Provide the [x, y] coordinate of the cell's center where the given text is located.  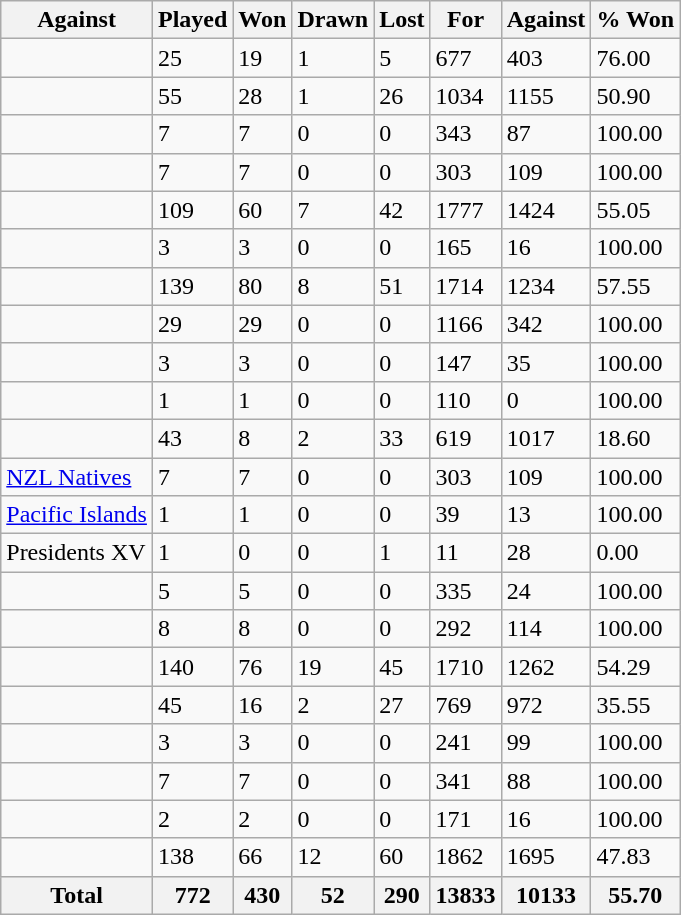
25 [192, 58]
18.60 [636, 438]
1710 [466, 667]
80 [262, 286]
342 [546, 324]
769 [466, 705]
772 [192, 895]
Played [192, 20]
290 [402, 895]
403 [546, 58]
Pacific Islands [77, 515]
42 [402, 210]
114 [546, 629]
430 [262, 895]
47.83 [636, 857]
292 [466, 629]
110 [466, 400]
52 [333, 895]
33 [402, 438]
139 [192, 286]
165 [466, 248]
972 [546, 705]
54.29 [636, 667]
24 [546, 591]
35.55 [636, 705]
Total [77, 895]
13 [546, 515]
1234 [546, 286]
57.55 [636, 286]
For [466, 20]
341 [466, 781]
Presidents XV [77, 553]
27 [402, 705]
% Won [636, 20]
677 [466, 58]
99 [546, 743]
1166 [466, 324]
241 [466, 743]
619 [466, 438]
11 [466, 553]
1017 [546, 438]
12 [333, 857]
140 [192, 667]
1155 [546, 96]
13833 [466, 895]
76 [262, 667]
1862 [466, 857]
NZL Natives [77, 477]
55.70 [636, 895]
1424 [546, 210]
76.00 [636, 58]
0.00 [636, 553]
Drawn [333, 20]
35 [546, 362]
1714 [466, 286]
55.05 [636, 210]
Won [262, 20]
88 [546, 781]
343 [466, 134]
51 [402, 286]
1695 [546, 857]
26 [402, 96]
87 [546, 134]
1777 [466, 210]
147 [466, 362]
1262 [546, 667]
Lost [402, 20]
55 [192, 96]
50.90 [636, 96]
1034 [466, 96]
171 [466, 819]
335 [466, 591]
10133 [546, 895]
138 [192, 857]
43 [192, 438]
66 [262, 857]
39 [466, 515]
